Output the (x, y) coordinate of the center of the cell containing the given text.  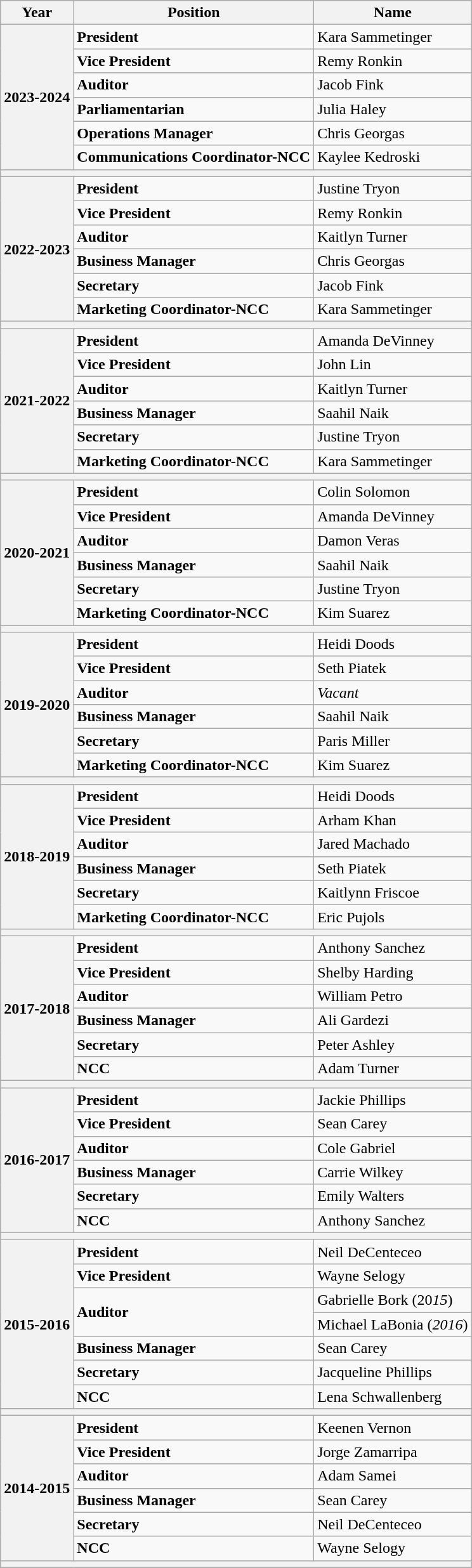
2015-2016 (37, 1324)
Paris Miller (393, 741)
Name (393, 13)
2023-2024 (37, 97)
Eric Pujols (393, 917)
2017-2018 (37, 1008)
2014-2015 (37, 1488)
Vacant (393, 693)
Damon Veras (393, 540)
Lena Schwallenberg (393, 1397)
Carrie Wilkey (393, 1172)
Communications Coordinator-NCC (194, 157)
2016-2017 (37, 1160)
Operations Manager (194, 133)
John Lin (393, 365)
Arham Khan (393, 820)
Adam Samei (393, 1476)
Colin Solomon (393, 492)
Jorge Zamarripa (393, 1452)
Keenen Vernon (393, 1428)
2020-2021 (37, 552)
2022-2023 (37, 249)
2021-2022 (37, 401)
Jacqueline Phillips (393, 1373)
Cole Gabriel (393, 1148)
Peter Ashley (393, 1045)
William Petro (393, 996)
Emily Walters (393, 1196)
Position (194, 13)
Michael LaBonia (2016) (393, 1324)
2019-2020 (37, 705)
Ali Gardezi (393, 1021)
Gabrielle Bork (2015) (393, 1300)
Jared Machado (393, 844)
2018-2019 (37, 856)
Year (37, 13)
Julia Haley (393, 109)
Kaylee Kedroski (393, 157)
Kaitlynn Friscoe (393, 892)
Shelby Harding (393, 972)
Parliamentarian (194, 109)
Jackie Phillips (393, 1100)
Adam Turner (393, 1069)
